Search for the cell housing the specified text and yield its (X, Y) center coordinate. 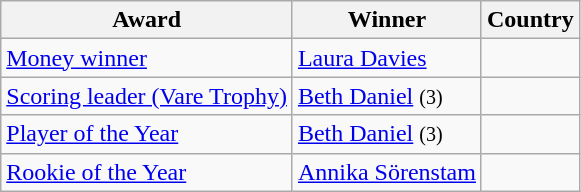
Laura Davies (386, 58)
Country (530, 20)
Scoring leader (Vare Trophy) (147, 96)
Annika Sörenstam (386, 172)
Player of the Year (147, 134)
Money winner (147, 58)
Winner (386, 20)
Award (147, 20)
Rookie of the Year (147, 172)
